Provide the [X, Y] coordinate of the cell's center where the given text is located.  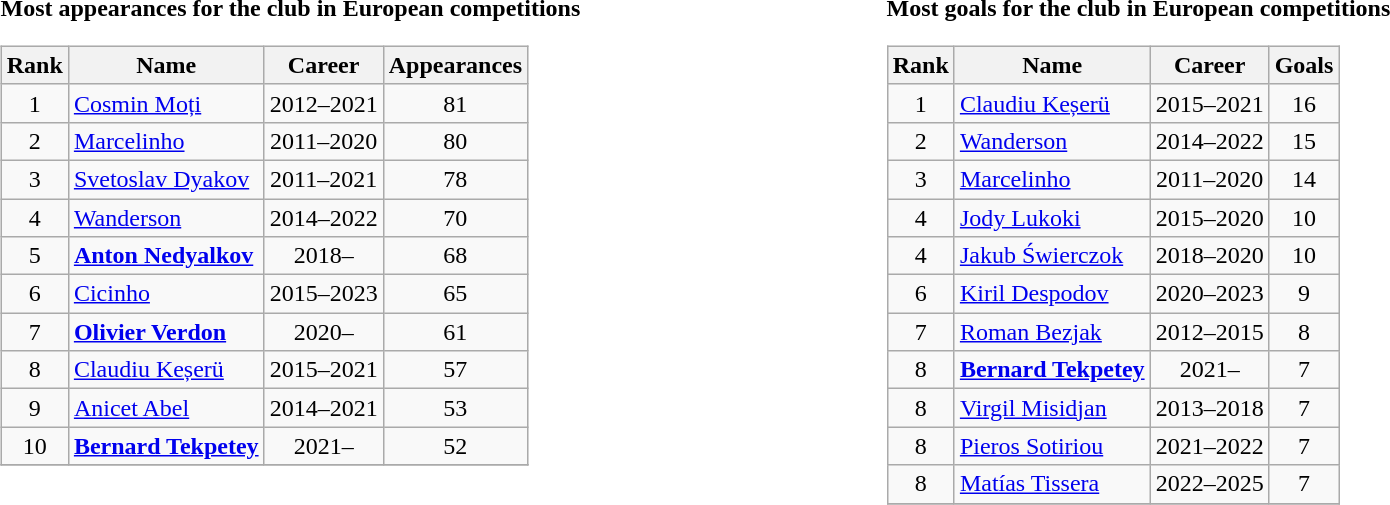
53 [455, 408]
65 [455, 294]
2015–2023 [324, 294]
2011–2021 [324, 179]
78 [455, 179]
15 [1304, 141]
Kiril Despodov [1052, 294]
Roman Bezjak [1052, 332]
5 [34, 256]
2018–2020 [1210, 256]
2014–2021 [324, 408]
2020– [324, 332]
2018– [324, 256]
81 [455, 103]
52 [455, 446]
2015–2020 [1210, 217]
Pieros Sotiriou [1052, 446]
80 [455, 141]
Appearances [455, 65]
2012–2015 [1210, 332]
16 [1304, 103]
2022–2025 [1210, 484]
2021–2022 [1210, 446]
Anicet Abel [166, 408]
Jody Lukoki [1052, 217]
Matías Tissera [1052, 484]
Olivier Verdon [166, 332]
2020–2023 [1210, 294]
Cicinho [166, 294]
2012–2021 [324, 103]
Anton Nedyalkov [166, 256]
Cosmin Moți [166, 103]
14 [1304, 179]
Goals [1304, 65]
Jakub Świerczok [1052, 256]
57 [455, 370]
61 [455, 332]
70 [455, 217]
Svetoslav Dyakov [166, 179]
Virgil Misidjan [1052, 408]
2013–2018 [1210, 408]
68 [455, 256]
